Extract the (x, y) coordinate from the center of the cell holding the provided text.  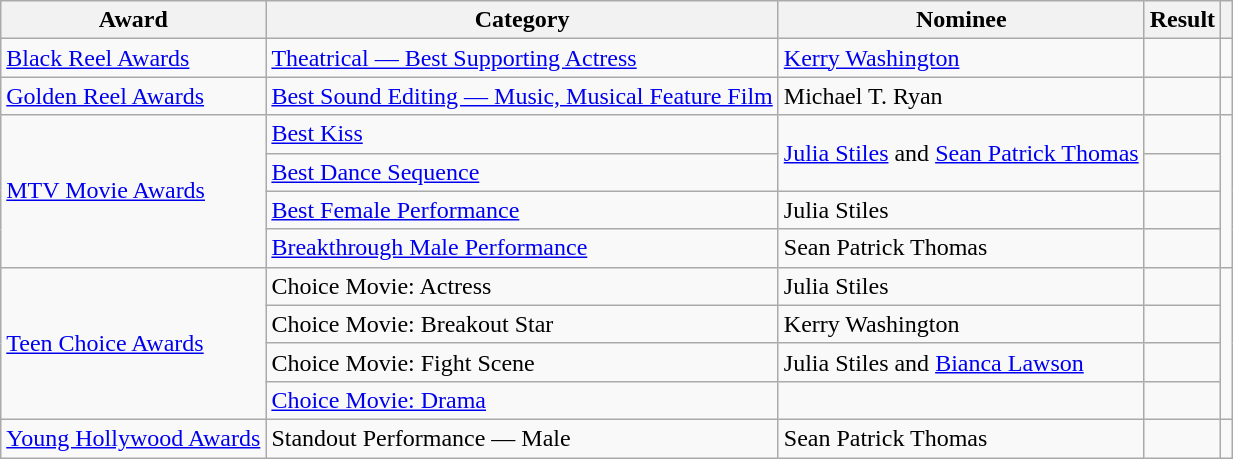
Best Kiss (522, 134)
Choice Movie: Fight Scene (522, 362)
Julia Stiles and Sean Patrick Thomas (961, 153)
Choice Movie: Breakout Star (522, 324)
Standout Performance — Male (522, 438)
Best Dance Sequence (522, 172)
Best Sound Editing — Music, Musical Feature Film (522, 96)
Award (134, 20)
Black Reel Awards (134, 58)
Teen Choice Awards (134, 343)
Category (522, 20)
Breakthrough Male Performance (522, 248)
Choice Movie: Drama (522, 400)
Julia Stiles and Bianca Lawson (961, 362)
Choice Movie: Actress (522, 286)
Golden Reel Awards (134, 96)
Theatrical — Best Supporting Actress (522, 58)
Young Hollywood Awards (134, 438)
Result (1182, 20)
MTV Movie Awards (134, 191)
Michael T. Ryan (961, 96)
Best Female Performance (522, 210)
Nominee (961, 20)
